Locate the cell with the specified text and output its [x, y] center coordinate. 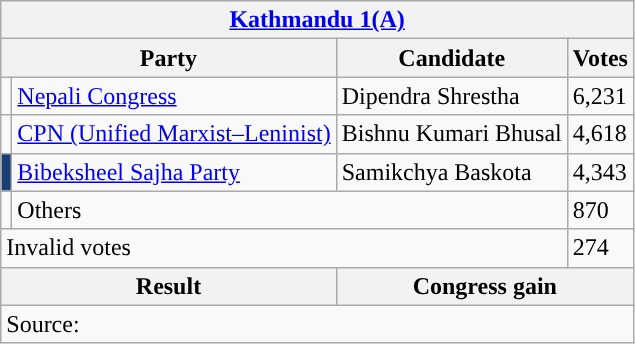
Bishnu Kumari Bhusal [452, 134]
Source: [318, 324]
274 [600, 248]
Dipendra Shrestha [452, 96]
Party [168, 58]
6,231 [600, 96]
4,618 [600, 134]
Congress gain [484, 286]
Bibeksheel Sajha Party [174, 172]
Others [290, 210]
Nepali Congress [174, 96]
Candidate [452, 58]
4,343 [600, 172]
Votes [600, 58]
Invalid votes [284, 248]
870 [600, 210]
Kathmandu 1(A) [318, 20]
Result [168, 286]
CPN (Unified Marxist–Leninist) [174, 134]
Samikchya Baskota [452, 172]
